Pinpoint the cell where the given text exists, returning its [x, y] midpoint coordinate. 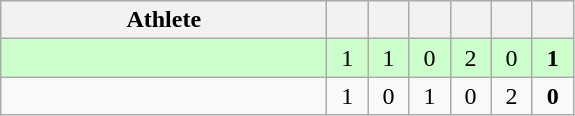
Athlete [164, 20]
